From the cell containing the given text, extract its center point as [X, Y] coordinate. 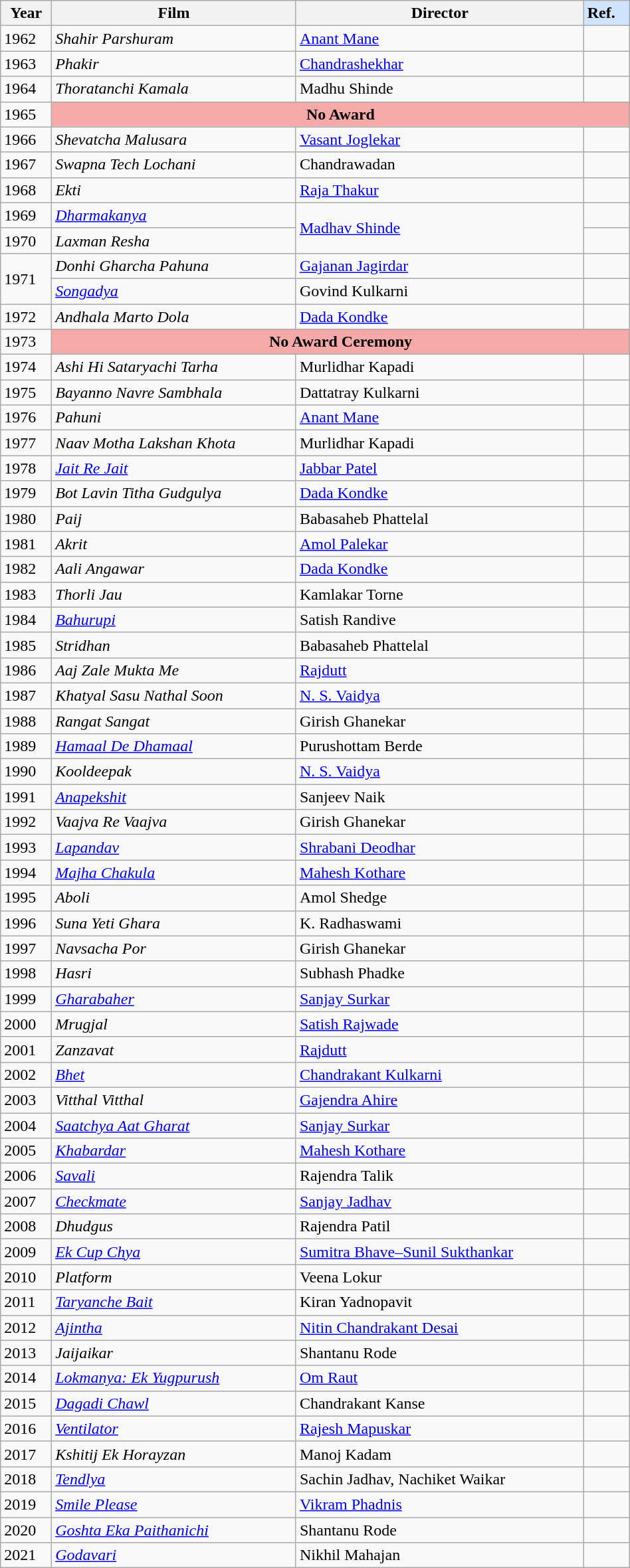
Zanzavat [174, 1049]
1982 [27, 569]
Sanjay Jadhav [440, 1201]
Manoj Kadam [440, 1454]
2006 [27, 1176]
Bot Lavin Titha Gudgulya [174, 493]
Stridhan [174, 645]
Director [440, 13]
2003 [27, 1100]
1999 [27, 999]
Ashi Hi Sataryachi Tarha [174, 367]
Dharmakanya [174, 215]
Jaijaikar [174, 1353]
Navsacha Por [174, 948]
Saatchya Aat Gharat [174, 1126]
Kooldeepak [174, 772]
1986 [27, 670]
Hasri [174, 974]
2015 [27, 1403]
Bahurupi [174, 620]
Swapna Tech Lochani [174, 165]
Raja Thakur [440, 190]
1994 [27, 873]
Chandrashekhar [440, 64]
Thorli Jau [174, 594]
2010 [27, 1277]
Khatyal Sasu Nathal Soon [174, 695]
Taryanche Bait [174, 1302]
1963 [27, 64]
Madhav Shinde [440, 228]
1970 [27, 240]
Aali Angawar [174, 569]
2000 [27, 1024]
Chandrakant Kulkarni [440, 1075]
2017 [27, 1454]
Mrugjal [174, 1024]
Donhi Gharcha Pahuna [174, 266]
Film [174, 13]
Rajendra Patil [440, 1227]
Tendlya [174, 1479]
2009 [27, 1252]
Thoratanchi Kamala [174, 89]
2018 [27, 1479]
1983 [27, 594]
Goshta Eka Paithanichi [174, 1529]
2021 [27, 1555]
1981 [27, 544]
Satish Randive [440, 620]
Vitthal Vitthal [174, 1100]
Dagadi Chawl [174, 1403]
Shahir Parshuram [174, 39]
2002 [27, 1075]
Khabardar [174, 1151]
1990 [27, 772]
Platform [174, 1277]
2020 [27, 1529]
Gajendra Ahire [440, 1100]
K. Radhaswami [440, 923]
1967 [27, 165]
No Award Ceremony [341, 342]
Vasant Joglekar [440, 139]
1992 [27, 822]
Govind Kulkarni [440, 291]
2019 [27, 1504]
Kshitij Ek Horayzan [174, 1454]
Vaajva Re Vaajva [174, 822]
1968 [27, 190]
Lokmanya: Ek Yugpurush [174, 1378]
Ajintha [174, 1328]
Phakir [174, 64]
Gharabaher [174, 999]
Rajesh Mapuskar [440, 1429]
Chandrakant Kanse [440, 1403]
1974 [27, 367]
2014 [27, 1378]
1987 [27, 695]
Savali [174, 1176]
Chandrawadan [440, 165]
Shevatcha Malusara [174, 139]
Sanjeev Naik [440, 797]
Ekti [174, 190]
Jabbar Patel [440, 468]
Godavari [174, 1555]
No Award [341, 114]
1991 [27, 797]
1998 [27, 974]
1965 [27, 114]
1962 [27, 39]
Bayanno Navre Sambhala [174, 392]
Rajendra Talik [440, 1176]
1977 [27, 443]
Sachin Jadhav, Nachiket Waikar [440, 1479]
Aaj Zale Mukta Me [174, 670]
Jait Re Jait [174, 468]
1969 [27, 215]
Andhala Marto Dola [174, 317]
Anapekshit [174, 797]
1985 [27, 645]
1980 [27, 519]
1976 [27, 418]
Pahuni [174, 418]
1966 [27, 139]
2008 [27, 1227]
1973 [27, 342]
Songadya [174, 291]
Kamlakar Torne [440, 594]
Paij [174, 519]
1972 [27, 317]
Nikhil Mahajan [440, 1555]
1971 [27, 278]
1995 [27, 898]
Subhash Phadke [440, 974]
Veena Lokur [440, 1277]
1997 [27, 948]
Purushottam Berde [440, 746]
Ref. [606, 13]
2005 [27, 1151]
Dhudgus [174, 1227]
1988 [27, 721]
1975 [27, 392]
Year [27, 13]
Nitin Chandrakant Desai [440, 1328]
2011 [27, 1302]
Laxman Resha [174, 240]
Amol Shedge [440, 898]
Satish Rajwade [440, 1024]
1984 [27, 620]
Rangat Sangat [174, 721]
Naav Motha Lakshan Khota [174, 443]
Amol Palekar [440, 544]
1993 [27, 847]
2001 [27, 1049]
Smile Please [174, 1504]
1989 [27, 746]
Kiran Yadnopavit [440, 1302]
2007 [27, 1201]
Gajanan Jagirdar [440, 266]
2012 [27, 1328]
Sumitra Bhave–Sunil Sukthankar [440, 1252]
Ventilator [174, 1429]
Dattatray Kulkarni [440, 392]
1964 [27, 89]
2004 [27, 1126]
Om Raut [440, 1378]
Shrabani Deodhar [440, 847]
Ek Cup Chya [174, 1252]
2013 [27, 1353]
Bhet [174, 1075]
1979 [27, 493]
Checkmate [174, 1201]
Vikram Phadnis [440, 1504]
Aboli [174, 898]
Madhu Shinde [440, 89]
Suna Yeti Ghara [174, 923]
1978 [27, 468]
Hamaal De Dhamaal [174, 746]
Majha Chakula [174, 873]
Lapandav [174, 847]
Akrit [174, 544]
1996 [27, 923]
2016 [27, 1429]
